Return the [x, y] coordinate for the center point of the cell that contains the specified text.  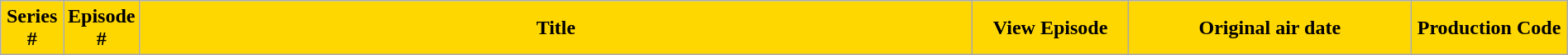
Production Code [1489, 28]
View Episode [1050, 28]
Series # [32, 28]
Title [556, 28]
Episode # [102, 28]
Original air date [1270, 28]
